Find where the given text appears and provide that cell's center as [X, Y] coordinate. 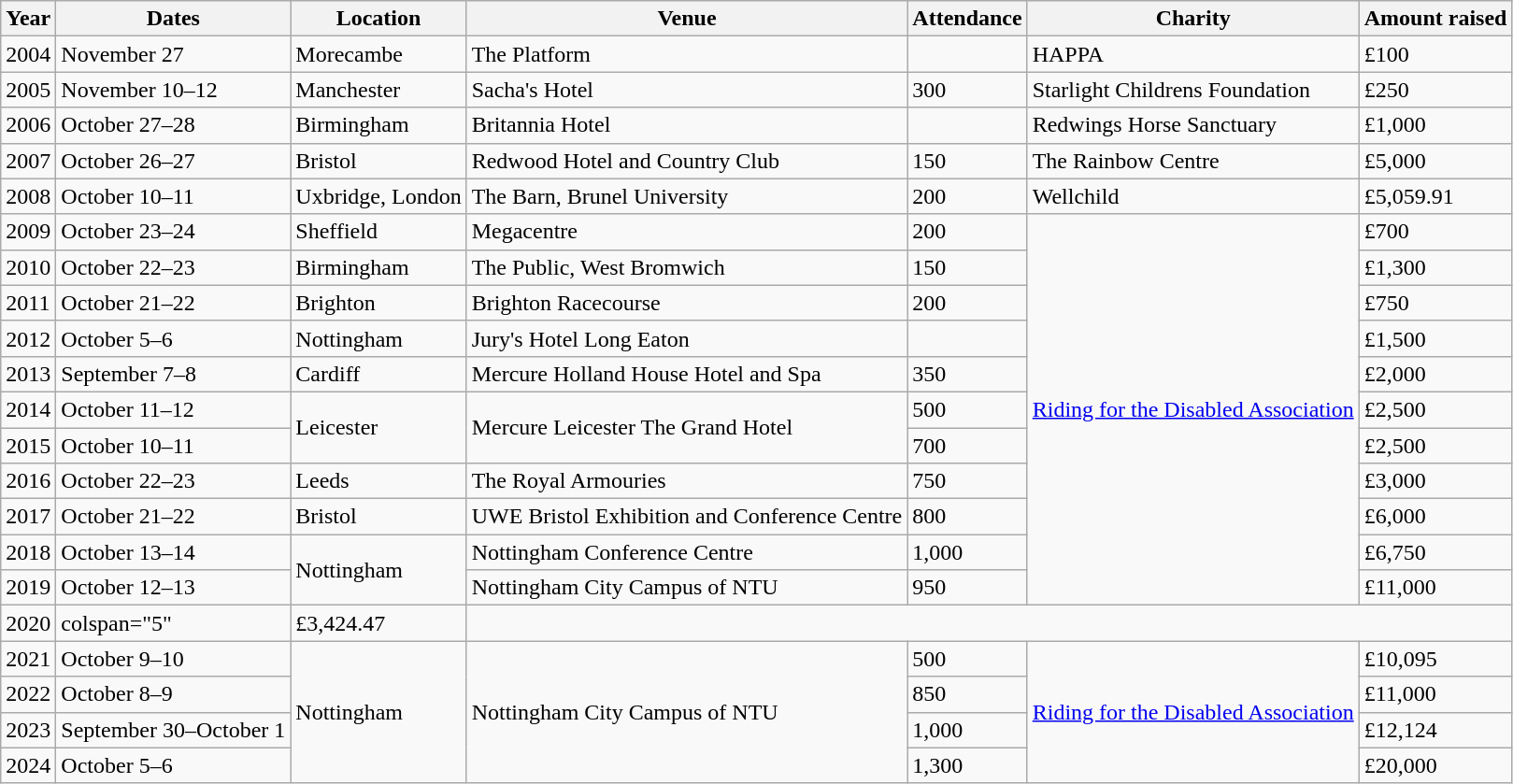
Morecambe [378, 54]
October 27–28 [174, 125]
2016 [28, 481]
Starlight Childrens Foundation [1192, 90]
Location [378, 19]
Brighton [378, 303]
2006 [28, 125]
October 23–24 [174, 232]
£1,000 [1435, 125]
2013 [28, 374]
£12,124 [1435, 730]
The Barn, Brunel University [687, 196]
Britannia Hotel [687, 125]
October 26–27 [174, 161]
2004 [28, 54]
2008 [28, 196]
700 [967, 446]
2012 [28, 338]
Cardiff [378, 374]
Charity [1192, 19]
Year [28, 19]
Manchester [378, 90]
950 [967, 588]
Wellchild [1192, 196]
Sheffield [378, 232]
£1,300 [1435, 267]
300 [967, 90]
2018 [28, 552]
Leeds [378, 481]
Attendance [967, 19]
November 10–12 [174, 90]
Redwings Horse Sanctuary [1192, 125]
2011 [28, 303]
October 12–13 [174, 588]
£1,500 [1435, 338]
£6,000 [1435, 517]
£5,000 [1435, 161]
HAPPA [1192, 54]
colspan="5" [174, 623]
2015 [28, 446]
The Royal Armouries [687, 481]
Uxbridge, London [378, 196]
Redwood Hotel and Country Club [687, 161]
750 [967, 481]
850 [967, 694]
November 27 [174, 54]
September 30–October 1 [174, 730]
£100 [1435, 54]
Leicester [378, 427]
1,300 [967, 765]
£10,095 [1435, 659]
2009 [28, 232]
£700 [1435, 232]
2010 [28, 267]
Mercure Leicester The Grand Hotel [687, 427]
2024 [28, 765]
350 [967, 374]
October 13–14 [174, 552]
October 9–10 [174, 659]
Dates [174, 19]
£6,750 [1435, 552]
Sacha's Hotel [687, 90]
£3,000 [1435, 481]
2019 [28, 588]
Megacentre [687, 232]
£250 [1435, 90]
Jury's Hotel Long Eaton [687, 338]
£20,000 [1435, 765]
Brighton Racecourse [687, 303]
Mercure Holland House Hotel and Spa [687, 374]
£2,000 [1435, 374]
£750 [1435, 303]
800 [967, 517]
UWE Bristol Exhibition and Conference Centre [687, 517]
October 8–9 [174, 694]
Venue [687, 19]
£5,059.91 [1435, 196]
2014 [28, 409]
2021 [28, 659]
£3,424.47 [378, 623]
2023 [28, 730]
2007 [28, 161]
2022 [28, 694]
The Platform [687, 54]
2005 [28, 90]
The Public, West Bromwich [687, 267]
The Rainbow Centre [1192, 161]
2020 [28, 623]
Amount raised [1435, 19]
September 7–8 [174, 374]
2017 [28, 517]
October 11–12 [174, 409]
Nottingham Conference Centre [687, 552]
